Locate the cell with the specified text and output its (x, y) center coordinate. 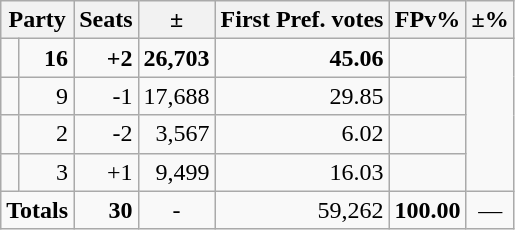
Seats (106, 20)
— (490, 210)
59,262 (302, 210)
6.02 (302, 134)
100.00 (428, 210)
- (176, 210)
Totals (38, 210)
16 (46, 58)
9 (46, 96)
3 (46, 172)
16.03 (302, 172)
Party (38, 20)
+2 (106, 58)
2 (46, 134)
45.06 (302, 58)
26,703 (176, 58)
3,567 (176, 134)
17,688 (176, 96)
-1 (106, 96)
First Pref. votes (302, 20)
30 (106, 210)
+1 (106, 172)
29.85 (302, 96)
±% (490, 20)
-2 (106, 134)
FPv% (428, 20)
± (176, 20)
9,499 (176, 172)
